Provide the (X, Y) coordinate of the cell's center where the given text is located.  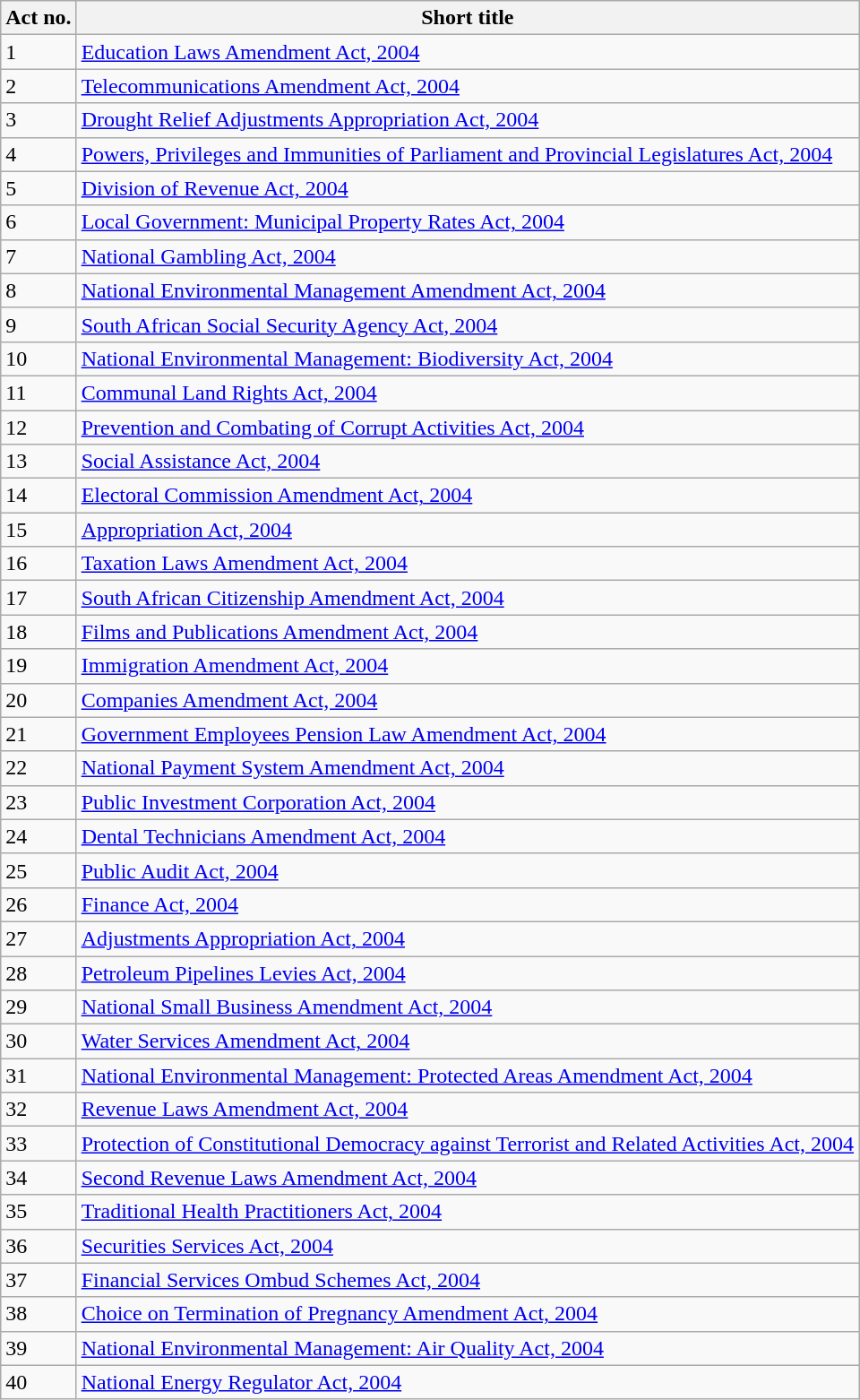
Act no. (39, 18)
6 (39, 222)
South African Citizenship Amendment Act, 2004 (468, 598)
Prevention and Combating of Corrupt Activities Act, 2004 (468, 428)
Companies Amendment Act, 2004 (468, 700)
National Payment System Amendment Act, 2004 (468, 768)
32 (39, 1110)
Social Assistance Act, 2004 (468, 462)
26 (39, 904)
Water Services Amendment Act, 2004 (468, 1041)
13 (39, 462)
18 (39, 632)
5 (39, 188)
National Small Business Amendment Act, 2004 (468, 1007)
7 (39, 256)
South African Social Security Agency Act, 2004 (468, 324)
34 (39, 1178)
3 (39, 120)
24 (39, 836)
National Environmental Management: Biodiversity Act, 2004 (468, 359)
Drought Relief Adjustments Appropriation Act, 2004 (468, 120)
16 (39, 564)
Choice on Termination of Pregnancy Amendment Act, 2004 (468, 1314)
20 (39, 700)
Powers, Privileges and Immunities of Parliament and Provincial Legislatures Act, 2004 (468, 154)
8 (39, 290)
National Environmental Management: Air Quality Act, 2004 (468, 1348)
Finance Act, 2004 (468, 904)
Protection of Constitutional Democracy against Terrorist and Related Activities Act, 2004 (468, 1144)
31 (39, 1076)
4 (39, 154)
21 (39, 734)
Public Audit Act, 2004 (468, 870)
37 (39, 1280)
Local Government: Municipal Property Rates Act, 2004 (468, 222)
Taxation Laws Amendment Act, 2004 (468, 564)
Revenue Laws Amendment Act, 2004 (468, 1110)
Communal Land Rights Act, 2004 (468, 393)
38 (39, 1314)
14 (39, 496)
National Environmental Management: Protected Areas Amendment Act, 2004 (468, 1076)
2 (39, 86)
33 (39, 1144)
National Environmental Management Amendment Act, 2004 (468, 290)
Immigration Amendment Act, 2004 (468, 666)
40 (39, 1382)
Government Employees Pension Law Amendment Act, 2004 (468, 734)
Dental Technicians Amendment Act, 2004 (468, 836)
Financial Services Ombud Schemes Act, 2004 (468, 1280)
15 (39, 530)
27 (39, 938)
Appropriation Act, 2004 (468, 530)
9 (39, 324)
30 (39, 1041)
12 (39, 428)
Electoral Commission Amendment Act, 2004 (468, 496)
29 (39, 1007)
17 (39, 598)
22 (39, 768)
Petroleum Pipelines Levies Act, 2004 (468, 972)
Telecommunications Amendment Act, 2004 (468, 86)
25 (39, 870)
Division of Revenue Act, 2004 (468, 188)
Traditional Health Practitioners Act, 2004 (468, 1212)
1 (39, 52)
National Energy Regulator Act, 2004 (468, 1382)
National Gambling Act, 2004 (468, 256)
Education Laws Amendment Act, 2004 (468, 52)
23 (39, 802)
Second Revenue Laws Amendment Act, 2004 (468, 1178)
36 (39, 1246)
35 (39, 1212)
Securities Services Act, 2004 (468, 1246)
39 (39, 1348)
11 (39, 393)
10 (39, 359)
Films and Publications Amendment Act, 2004 (468, 632)
Public Investment Corporation Act, 2004 (468, 802)
28 (39, 972)
Short title (468, 18)
19 (39, 666)
Adjustments Appropriation Act, 2004 (468, 938)
